Detect which cell encompasses the target text, then output its (x, y) center coordinate. 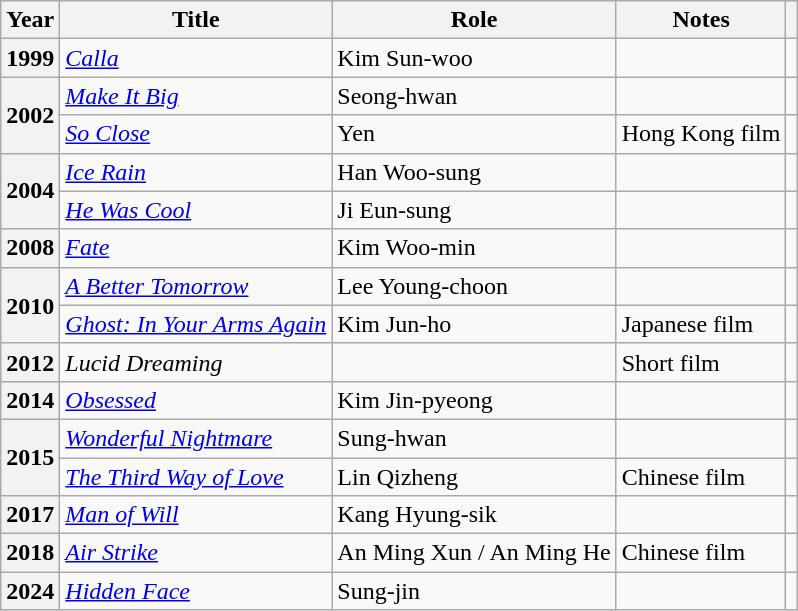
Sung-hwan (474, 438)
2015 (30, 457)
Ji Eun-sung (474, 210)
An Ming Xun / An Ming He (474, 553)
Notes (701, 20)
Make It Big (196, 96)
Calla (196, 58)
Ice Rain (196, 172)
Air Strike (196, 553)
Role (474, 20)
Lin Qizheng (474, 477)
Hidden Face (196, 591)
Kim Jin-pyeong (474, 400)
Year (30, 20)
Hong Kong film (701, 134)
Lee Young-choon (474, 286)
2018 (30, 553)
Man of Will (196, 515)
Sung-jin (474, 591)
Wonderful Nightmare (196, 438)
Seong-hwan (474, 96)
Short film (701, 362)
Kim Woo-min (474, 248)
2024 (30, 591)
Han Woo-sung (474, 172)
Kim Sun-woo (474, 58)
A Better Tomorrow (196, 286)
Fate (196, 248)
1999 (30, 58)
Obsessed (196, 400)
Ghost: In Your Arms Again (196, 324)
Kang Hyung-sik (474, 515)
Title (196, 20)
He Was Cool (196, 210)
Kim Jun-ho (474, 324)
2008 (30, 248)
Yen (474, 134)
2014 (30, 400)
Japanese film (701, 324)
The Third Way of Love (196, 477)
2017 (30, 515)
2004 (30, 191)
2002 (30, 115)
2010 (30, 305)
Lucid Dreaming (196, 362)
2012 (30, 362)
So Close (196, 134)
